Scan for the cell matching the given text and deliver its (x, y) coordinate at center. 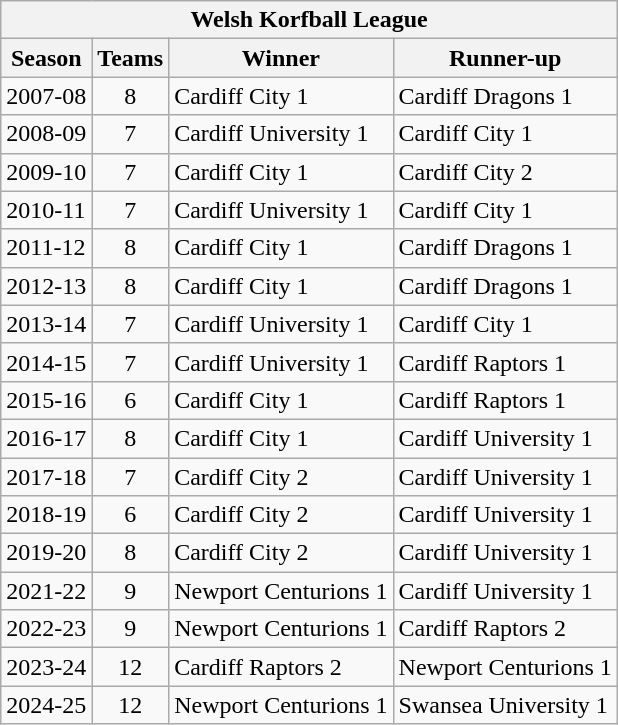
2018-19 (46, 515)
Runner-up (505, 58)
2024-25 (46, 705)
2017-18 (46, 477)
2022-23 (46, 629)
2009-10 (46, 172)
2013-14 (46, 324)
2008-09 (46, 134)
2007-08 (46, 96)
2023-24 (46, 667)
2010-11 (46, 210)
Welsh Korfball League (310, 20)
Winner (281, 58)
2015-16 (46, 400)
2019-20 (46, 553)
Season (46, 58)
2021-22 (46, 591)
2012-13 (46, 286)
2016-17 (46, 438)
2014-15 (46, 362)
2011-12 (46, 248)
Teams (130, 58)
Swansea University 1 (505, 705)
